Determine the (X, Y) coordinate at the center of the cell enclosing the given text.  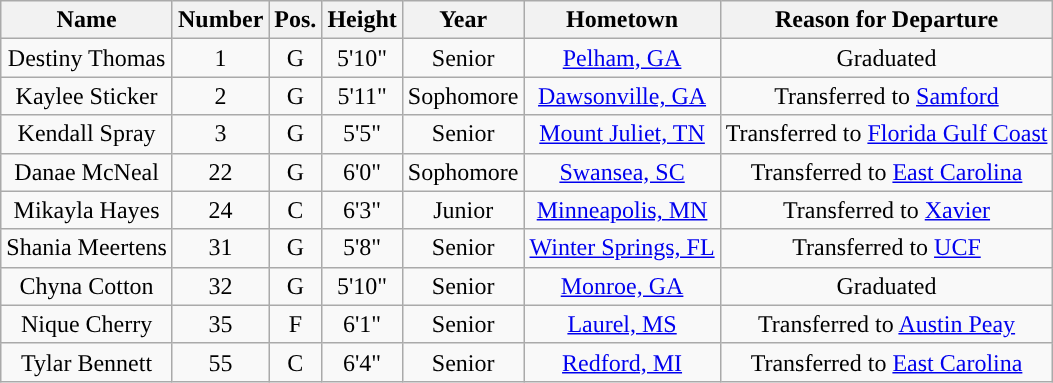
24 (220, 210)
55 (220, 362)
5'5" (362, 134)
Tylar Bennett (87, 362)
Pelham, GA (622, 58)
Transferred to Samford (886, 96)
6'3" (362, 210)
Mikayla Hayes (87, 210)
3 (220, 134)
Shania Meertens (87, 248)
Transferred to UCF (886, 248)
Hometown (622, 20)
Number (220, 20)
Laurel, MS (622, 324)
Redford, MI (622, 362)
Name (87, 20)
Transferred to Xavier (886, 210)
Height (362, 20)
Kendall Spray (87, 134)
31 (220, 248)
Pos. (296, 20)
Nique Cherry (87, 324)
Kaylee Sticker (87, 96)
32 (220, 286)
5'11" (362, 96)
35 (220, 324)
2 (220, 96)
6'1" (362, 324)
F (296, 324)
1 (220, 58)
Danae McNeal (87, 172)
6'0" (362, 172)
Transferred to Austin Peay (886, 324)
Junior (463, 210)
Monroe, GA (622, 286)
Destiny Thomas (87, 58)
Transferred to Florida Gulf Coast (886, 134)
Winter Springs, FL (622, 248)
Minneapolis, MN (622, 210)
Reason for Departure (886, 20)
Year (463, 20)
Swansea, SC (622, 172)
22 (220, 172)
Dawsonville, GA (622, 96)
6'4" (362, 362)
5'8" (362, 248)
Mount Juliet, TN (622, 134)
Chyna Cotton (87, 286)
